Output the (X, Y) coordinate of the center of the cell containing the given text.  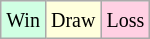
Draw (72, 20)
Win (24, 20)
Loss (126, 20)
